Scan for the cell matching the given text and deliver its (X, Y) coordinate at center. 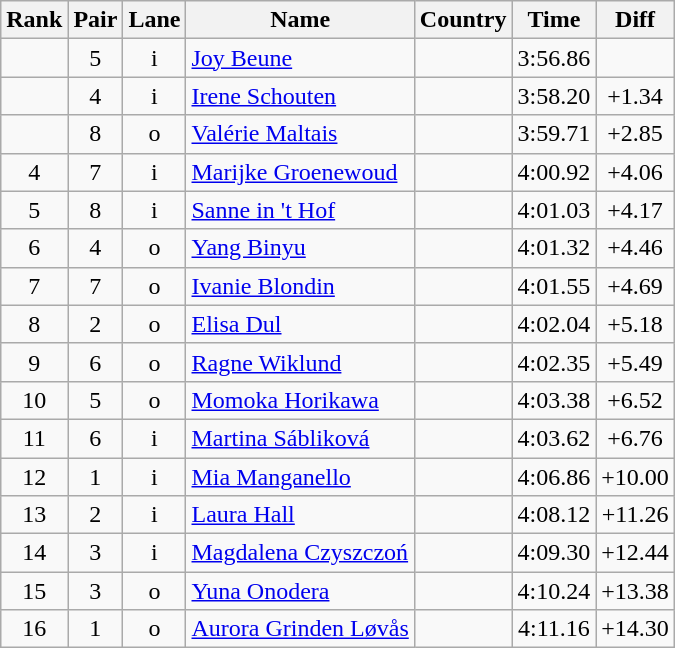
4:09.30 (554, 553)
4:01.55 (554, 286)
4:02.04 (554, 324)
+11.26 (636, 515)
+5.18 (636, 324)
+1.34 (636, 96)
4:01.32 (554, 248)
Diff (636, 20)
Marijke Groenewoud (300, 172)
4:03.62 (554, 438)
3:59.71 (554, 134)
+4.06 (636, 172)
Rank (34, 20)
+2.85 (636, 134)
4:08.12 (554, 515)
12 (34, 477)
+12.44 (636, 553)
+10.00 (636, 477)
Pair (96, 20)
+4.69 (636, 286)
4:02.35 (554, 362)
Ivanie Blondin (300, 286)
Yang Binyu (300, 248)
+6.76 (636, 438)
15 (34, 591)
14 (34, 553)
Sanne in 't Hof (300, 210)
Lane (154, 20)
+6.52 (636, 400)
Momoka Horikawa (300, 400)
9 (34, 362)
4:06.86 (554, 477)
Yuna Onodera (300, 591)
Mia Manganello (300, 477)
11 (34, 438)
4:11.16 (554, 629)
Valérie Maltais (300, 134)
Ragne Wiklund (300, 362)
+4.17 (636, 210)
Irene Schouten (300, 96)
4:10.24 (554, 591)
10 (34, 400)
Martina Sábliková (300, 438)
+4.46 (636, 248)
13 (34, 515)
Magdalena Czyszczoń (300, 553)
Time (554, 20)
Aurora Grinden Løvås (300, 629)
Laura Hall (300, 515)
Elisa Dul (300, 324)
Joy Beune (300, 58)
4:00.92 (554, 172)
4:01.03 (554, 210)
Name (300, 20)
+5.49 (636, 362)
Country (463, 20)
+14.30 (636, 629)
3:56.86 (554, 58)
3:58.20 (554, 96)
4:03.38 (554, 400)
+13.38 (636, 591)
16 (34, 629)
